Search for the cell housing the specified text and yield its (x, y) center coordinate. 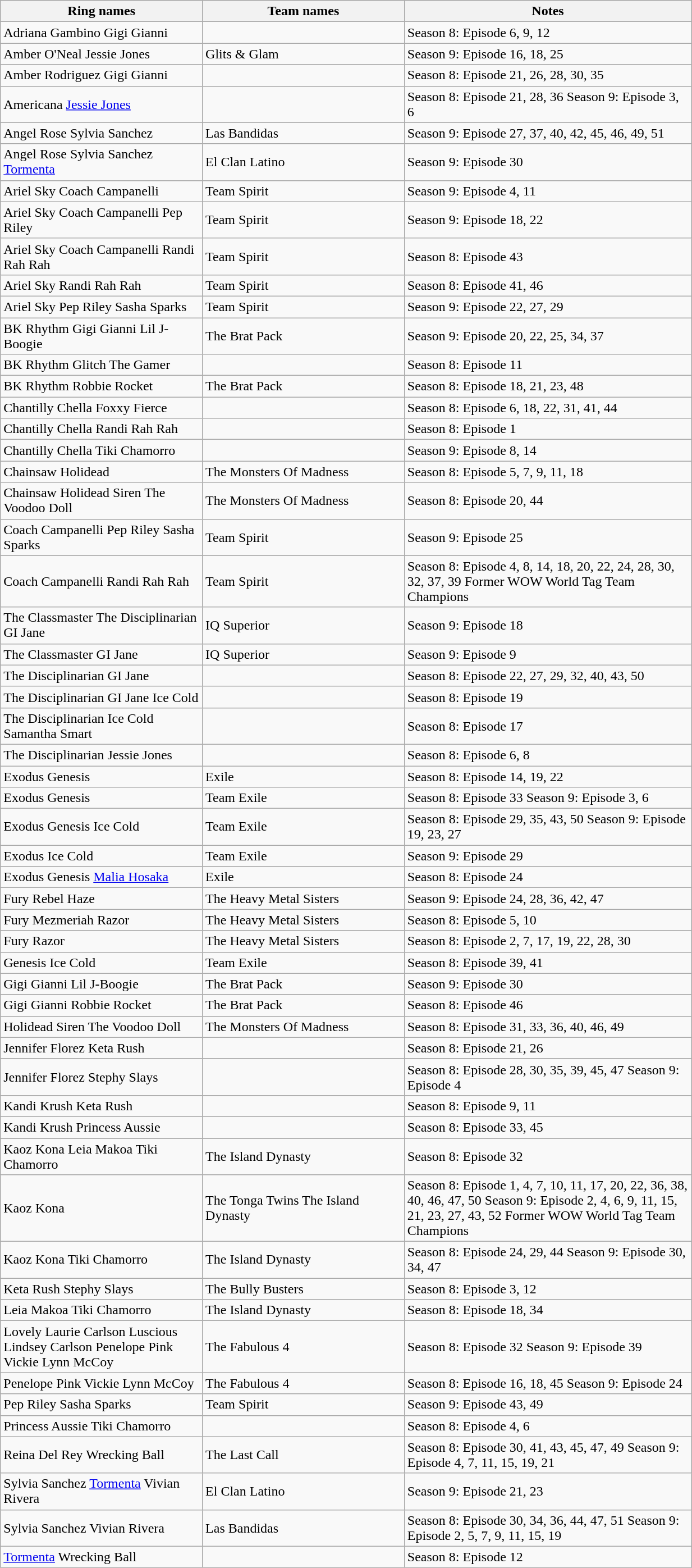
Season 8: Episode 6, 9, 12 (548, 33)
Jennifer Florez Stephy Slays (102, 1077)
Gigi Gianni Lil J-Boogie (102, 984)
The Disciplinarian GI Jane Ice Cold (102, 697)
Kaoz Kona (102, 1209)
Amber Rodriguez Gigi Gianni (102, 75)
Season 9: Episode 29 (548, 856)
Ariel Sky Randi Rah Rah (102, 285)
Season 8: Episode 4, 6 (548, 1426)
Chainsaw Holidead Siren The Voodoo Doll (102, 501)
Season 8: Episode 21, 26, 28, 30, 35 (548, 75)
Kaoz Kona Leia Makoa Tiki Chamorro (102, 1156)
Season 8: Episode 18, 34 (548, 1310)
Season 9: Episode 27, 37, 40, 42, 45, 46, 49, 51 (548, 133)
BK Rhythm Robbie Rocket (102, 386)
Glits & Glam (304, 54)
Season 8: Episode 29, 35, 43, 50 Season 9: Episode 19, 23, 27 (548, 827)
Ariel Sky Coach Campanelli (102, 191)
Chantilly Chella Randi Rah Rah (102, 429)
Exodus Genesis Malia Hosaka (102, 877)
Season 9: Episode 8, 14 (548, 450)
The Classmaster The Disciplinarian GI Jane (102, 626)
Season 8: Episode 6, 18, 22, 31, 41, 44 (548, 408)
Chantilly Chella Foxxy Fierce (102, 408)
Season 9: Episode 18, 22 (548, 220)
Season 8: Episode 11 (548, 365)
Jennifer Florez Keta Rush (102, 1048)
The Bully Busters (304, 1289)
Season 8: Episode 46 (548, 1005)
Genesis Ice Cold (102, 963)
Season 8: Episode 32 Season 9: Episode 39 (548, 1347)
Kaoz Kona Tiki Chamorro (102, 1260)
Ariel Sky Pep Riley Sasha Sparks (102, 307)
Season 8: Episode 5, 10 (548, 920)
Season 8: Episode 3, 12 (548, 1289)
Season 9: Episode 22, 27, 29 (548, 307)
Season 8: Episode 16, 18, 45 Season 9: Episode 24 (548, 1383)
Sylvia Sanchez Vivian Rivera (102, 1528)
Season 9: Episode 18 (548, 626)
Season 8: Episode 24 (548, 877)
Season 8: Episode 32 (548, 1156)
Season 8: Episode 30, 41, 43, 45, 47, 49 Season 9: Episode 4, 7, 11, 15, 19, 21 (548, 1455)
Holidead Siren The Voodoo Doll (102, 1027)
Season 8: Episode 2, 7, 17, 19, 22, 28, 30 (548, 941)
Pep Riley Sasha Sparks (102, 1405)
Team names (304, 11)
Leia Makoa Tiki Chamorro (102, 1310)
The Tonga Twins The Island Dynasty (304, 1209)
Season 8: Episode 30, 34, 36, 44, 47, 51 Season 9: Episode 2, 5, 7, 9, 11, 15, 19 (548, 1528)
BK Rhythm Glitch The Gamer (102, 365)
Amber O'Neal Jessie Jones (102, 54)
Exodus Genesis Ice Cold (102, 827)
Chantilly Chella Tiki Chamorro (102, 450)
Gigi Gianni Robbie Rocket (102, 1005)
Adriana Gambino Gigi Gianni (102, 33)
Tormenta Wrecking Ball (102, 1557)
The Disciplinarian Ice Cold Samantha Smart (102, 726)
Chainsaw Holidead (102, 472)
Season 8: Episode 39, 41 (548, 963)
Season 8: Episode 1 (548, 429)
Season 9: Episode 4, 11 (548, 191)
Season 8: Episode 24, 29, 44 Season 9: Episode 30, 34, 47 (548, 1260)
Season 8: Episode 18, 21, 23, 48 (548, 386)
Lovely Laurie Carlson Luscious Lindsey Carlson Penelope Pink Vickie Lynn McCoy (102, 1347)
Season 8: Episode 28, 30, 35, 39, 45, 47 Season 9: Episode 4 (548, 1077)
Season 8: Episode 5, 7, 9, 11, 18 (548, 472)
Season 8: Episode 12 (548, 1557)
Season 8: Episode 19 (548, 697)
Season 8: Episode 14, 19, 22 (548, 777)
Fury Rebel Haze (102, 899)
Season 8: Episode 22, 27, 29, 32, 40, 43, 50 (548, 676)
Season 8: Episode 31, 33, 36, 40, 46, 49 (548, 1027)
Season 8: Episode 33 Season 9: Episode 3, 6 (548, 798)
Coach Campanelli Randi Rah Rah (102, 581)
Season 8: Episode 9, 11 (548, 1106)
Season 8: Episode 41, 46 (548, 285)
The Last Call (304, 1455)
Season 8: Episode 20, 44 (548, 501)
Exodus Ice Cold (102, 856)
Princess Aussie Tiki Chamorro (102, 1426)
Keta Rush Stephy Slays (102, 1289)
Americana Jessie Jones (102, 104)
Fury Razor (102, 941)
Angel Rose Sylvia Sanchez Tormenta (102, 162)
Kandi Krush Keta Rush (102, 1106)
Season 9: Episode 16, 18, 25 (548, 54)
Season 9: Episode 20, 22, 25, 34, 37 (548, 336)
Ariel Sky Coach Campanelli Pep Riley (102, 220)
Fury Mezmeriah Razor (102, 920)
Season 8: Episode 33, 45 (548, 1127)
Season 8: Episode 43 (548, 256)
BK Rhythm Gigi Gianni Lil J-Boogie (102, 336)
Season 9: Episode 24, 28, 36, 42, 47 (548, 899)
Ring names (102, 11)
Ariel Sky Coach Campanelli Randi Rah Rah (102, 256)
Season 8: Episode 21, 28, 36 Season 9: Episode 3, 6 (548, 104)
Season 9: Episode 25 (548, 537)
Season 9: Episode 43, 49 (548, 1405)
Season 8: Episode 6, 8 (548, 755)
Kandi Krush Princess Aussie (102, 1127)
The Disciplinarian GI Jane (102, 676)
Season 8: Episode 4, 8, 14, 18, 20, 22, 24, 28, 30, 32, 37, 39 Former WOW World Tag Team Champions (548, 581)
The Classmaster GI Jane (102, 654)
Season 8: Episode 21, 26 (548, 1048)
Sylvia Sanchez Tormenta Vivian Rivera (102, 1492)
Reina Del Rey Wrecking Ball (102, 1455)
Season 8: Episode 17 (548, 726)
Angel Rose Sylvia Sanchez (102, 133)
Season 9: Episode 9 (548, 654)
Notes (548, 11)
Season 9: Episode 21, 23 (548, 1492)
Coach Campanelli Pep Riley Sasha Sparks (102, 537)
Penelope Pink Vickie Lynn McCoy (102, 1383)
The Disciplinarian Jessie Jones (102, 755)
